Provide the [X, Y] coordinate of the cell's center where the given text is located.  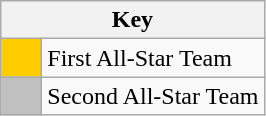
First All-Star Team [153, 58]
Key [132, 20]
Second All-Star Team [153, 96]
